Capture the cell that displays the provided text and extract its [x, y] central coordinate. 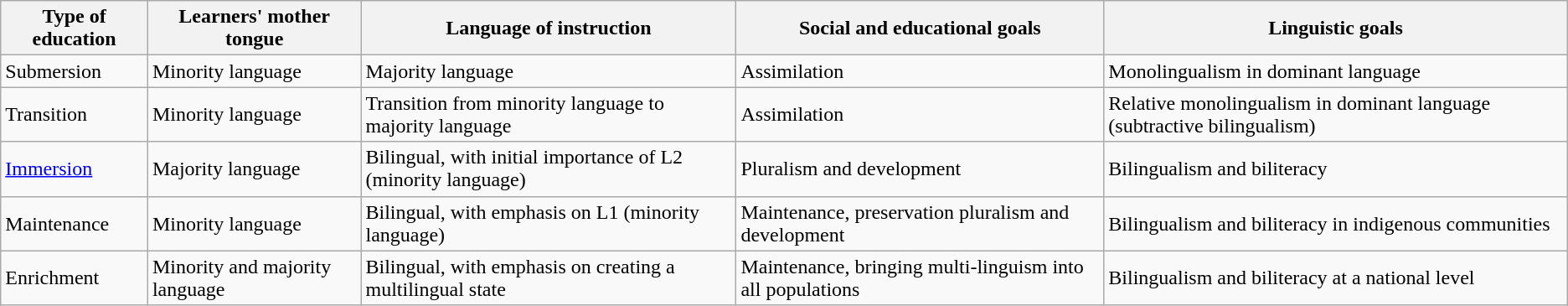
Bilingual, with emphasis on creating a multilingual state [549, 278]
Bilingualism and biliteracy in indigenous communities [1335, 223]
Minority and majority language [255, 278]
Transition from minority language to majority language [549, 114]
Relative monolingualism in dominant language (subtractive bilingualism) [1335, 114]
Bilingualism and biliteracy [1335, 169]
Monolingualism in dominant language [1335, 71]
Bilingualism and biliteracy at a national level [1335, 278]
Bilingual, with initial importance of L2 (minority language) [549, 169]
Bilingual, with emphasis on L1 (minority language) [549, 223]
Transition [75, 114]
Maintenance [75, 223]
Enrichment [75, 278]
Maintenance, preservation pluralism and development [920, 223]
Linguistic goals [1335, 29]
Maintenance, bringing multi-linguism into all populations [920, 278]
Submersion [75, 71]
Pluralism and development [920, 169]
Type of education [75, 29]
Immersion [75, 169]
Social and educational goals [920, 29]
Learners' mother tongue [255, 29]
Language of instruction [549, 29]
